Extract the [x, y] coordinate from the center of the cell holding the provided text.  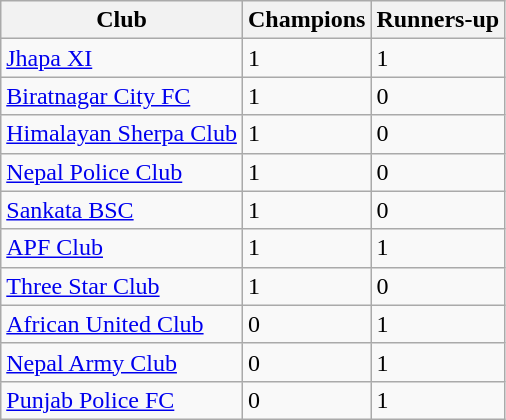
Himalayan Sherpa Club [122, 134]
Punjab Police FC [122, 400]
Nepal Army Club [122, 362]
Three Star Club [122, 286]
Sankata BSC [122, 210]
Champions [306, 20]
Biratnagar City FC [122, 96]
APF Club [122, 248]
Nepal Police Club [122, 172]
Club [122, 20]
Runners-up [438, 20]
Jhapa XI [122, 58]
African United Club [122, 324]
